Identify which cell holds the provided text, then report its (X, Y) central coordinate. 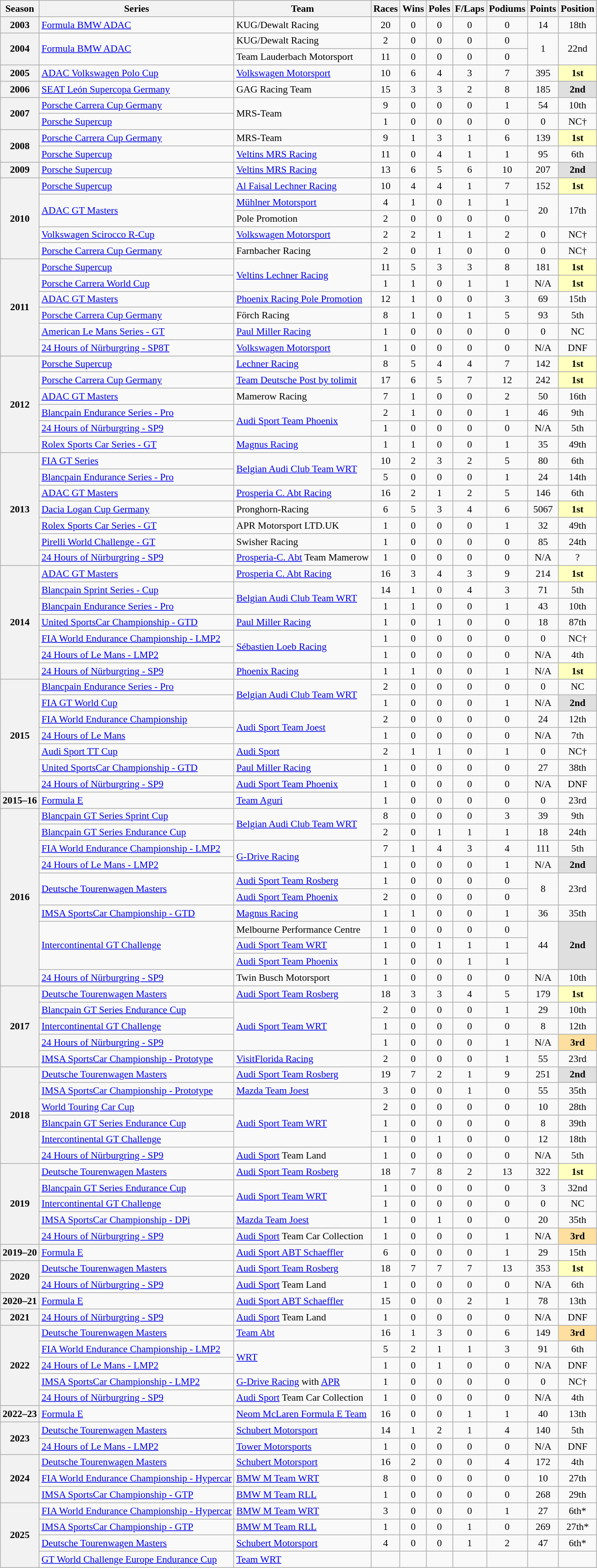
50 (543, 396)
2009 (20, 170)
Al Faisal Lechner Racing (303, 186)
214 (543, 574)
Audi Sport Team Joest (303, 727)
2014 (20, 622)
142 (543, 364)
139 (543, 138)
54 (543, 106)
Mamerow Racing (303, 396)
7th (577, 735)
19 (386, 1075)
32 (543, 526)
G-Drive Racing with APR (303, 1382)
2022 (20, 1365)
43 (543, 606)
Tower Motorsports (303, 1446)
2013 (20, 510)
2015 (20, 735)
85 (543, 542)
269 (543, 1527)
17th (577, 210)
2018 (20, 1115)
Porsche Carrera World Cup (136, 283)
24 Hours of Nürburgring - SP8T (136, 348)
Veltins Lechner Racing (303, 275)
F/Laps (470, 9)
322 (543, 1172)
Season (20, 9)
29th (577, 1495)
95 (543, 154)
Races (386, 9)
Prosperia-C. Abt Team Mamerow (303, 558)
2007 (20, 113)
39th (577, 1123)
Farnbacher Racing (303, 251)
71 (543, 590)
40 (543, 1414)
22nd (577, 49)
2010 (20, 219)
Poles (440, 9)
Dacia Logan Cup Germany (136, 510)
APR Motorsport LTD.UK (303, 526)
28th (577, 1107)
24 Hours of Le Mans (136, 735)
17 (386, 380)
179 (543, 994)
GAG Racing Team (303, 89)
2021 (20, 1317)
2020–21 (20, 1301)
2017 (20, 1026)
SEAT León Supercopa Germany (136, 89)
Team (303, 9)
ADAC Volkswagen Polo Cup (136, 73)
2005 (20, 73)
14th (577, 477)
146 (543, 493)
111 (543, 849)
Team Deutsche Post by tolimit (303, 380)
WRT (303, 1358)
395 (543, 73)
FIA World Endurance Championship (136, 720)
IMSA SportsCar Championship - LMP2 (136, 1382)
36 (543, 913)
Audi Sport (303, 752)
Twin Busch Motorsport (303, 978)
Volkswagen Scirocco R-Cup (136, 235)
35 (543, 445)
Melbourne Performance Centre (303, 930)
27th* (577, 1527)
251 (543, 1075)
2020 (20, 1277)
Förch Racing (303, 316)
Blancpain Sprint Series - Cup (136, 590)
181 (543, 267)
80 (543, 461)
39 (543, 816)
Mühlner Motorsport (303, 203)
93 (543, 316)
Team Aguri (303, 800)
87th (577, 623)
2008 (20, 146)
2016 (20, 897)
5067 (543, 510)
2003 (20, 25)
32nd (577, 1188)
268 (543, 1495)
46 (543, 413)
Pirelli World Challenge - GT (136, 542)
? (577, 558)
Team Abt (303, 1333)
2019–20 (20, 1252)
Podiums (507, 9)
152 (543, 186)
Team Lauderbach Motorsport (303, 57)
47 (543, 1544)
FIA GT Series (136, 461)
2025 (20, 1535)
27th (577, 1479)
G-Drive Racing (303, 857)
2022–23 (20, 1414)
2011 (20, 307)
VisitFlorida Racing (303, 1059)
91 (543, 1349)
2015–16 (20, 800)
172 (543, 1462)
FIA GT World Cup (136, 703)
Blancpain GT Series Sprint Cup (136, 816)
140 (543, 1430)
Team WRT (303, 1559)
IMSA SportsCar Championship - GTD (136, 913)
Phoenix Racing (303, 671)
2004 (20, 49)
207 (543, 170)
44 (543, 946)
16th (577, 396)
Sébastien Loeb Racing (303, 647)
Pole Promotion (303, 219)
242 (543, 380)
Swisher Racing (303, 542)
2012 (20, 404)
Points (543, 9)
IMSA SportsCar Championship - DPi (136, 1220)
38th (577, 768)
Neom McLaren Formula E Team (303, 1414)
Series (136, 9)
78 (543, 1301)
2024 (20, 1478)
Pronghorn-Racing (303, 510)
149 (543, 1333)
Lechner Racing (303, 364)
World Touring Car Cup (136, 1107)
Wins (413, 9)
Audi Sport TT Cup (136, 752)
185 (543, 89)
Position (577, 9)
69 (543, 299)
American Le Mans Series - GT (136, 332)
2006 (20, 89)
2023 (20, 1438)
GT World Challenge Europe Endurance Cup (136, 1559)
2019 (20, 1204)
Phoenix Racing Pole Promotion (303, 299)
353 (543, 1269)
